Search for the cell housing the specified text and yield its (x, y) center coordinate. 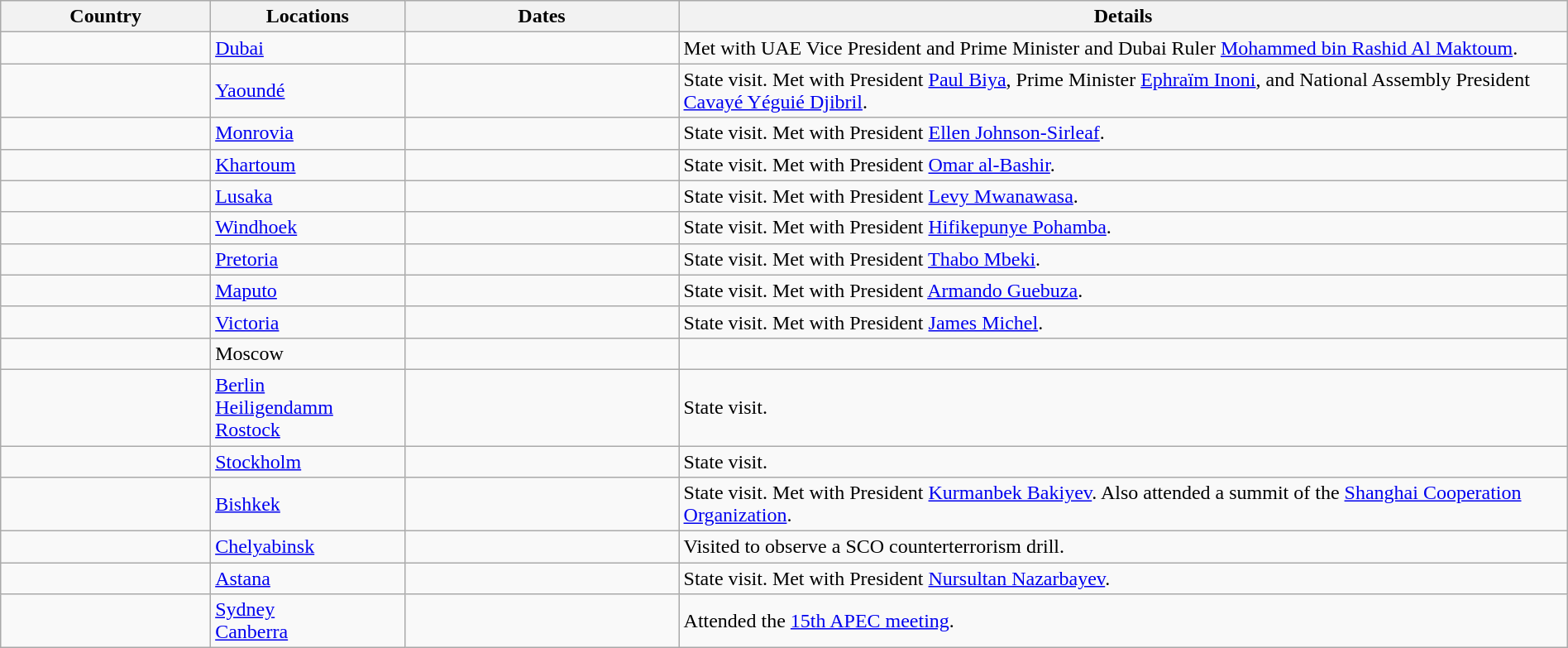
State visit. Met with President James Michel. (1123, 322)
Country (106, 17)
Pretoria (308, 259)
Windhoek (308, 228)
State visit. Met with President Armando Guebuza. (1123, 290)
Victoria (308, 322)
Dubai (308, 48)
Dates (542, 17)
Yaoundé (308, 91)
State visit. Met with President Omar al-Bashir. (1123, 165)
State visit. Met with President Thabo Mbeki. (1123, 259)
SydneyCanberra (308, 621)
Stockholm (308, 461)
State visit. Met with President Ellen Johnson-Sirleaf. (1123, 133)
Maputo (308, 290)
State visit. Met with President Hifikepunye Pohamba. (1123, 228)
Astana (308, 578)
BerlinHeiligendammRostock (308, 407)
State visit. Met with President Paul Biya, Prime Minister Ephraïm Inoni, and National Assembly President Cavayé Yéguié Djibril. (1123, 91)
Attended the 15th APEC meeting. (1123, 621)
State visit. Met with President Nursultan Nazarbayev. (1123, 578)
Monrovia (308, 133)
State visit. Met with President Levy Mwanawasa. (1123, 196)
Khartoum (308, 165)
Met with UAE Vice President and Prime Minister and Dubai Ruler Mohammed bin Rashid Al Maktoum. (1123, 48)
Moscow (308, 353)
Chelyabinsk (308, 547)
Locations (308, 17)
State visit. Met with President Kurmanbek Bakiyev. Also attended a summit of the Shanghai Cooperation Organization. (1123, 505)
Lusaka (308, 196)
Details (1123, 17)
Bishkek (308, 505)
Visited to observe a SCO counterterrorism drill. (1123, 547)
